Pinpoint the cell where the given text exists, returning its [x, y] midpoint coordinate. 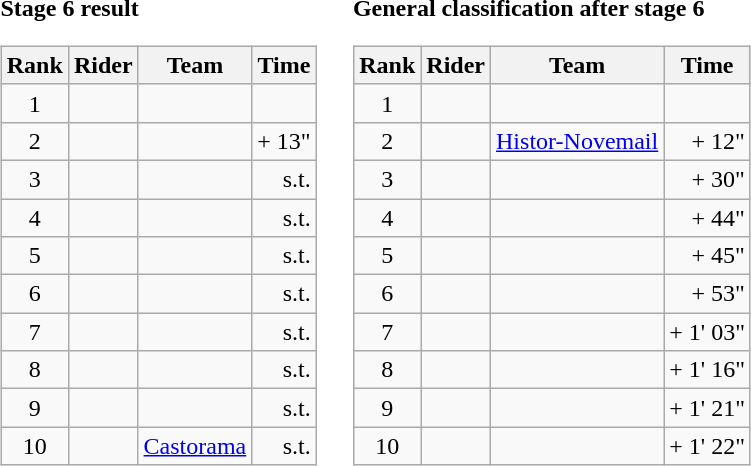
Castorama [195, 446]
+ 13" [284, 141]
+ 1' 22" [708, 446]
+ 1' 21" [708, 408]
+ 44" [708, 217]
+ 53" [708, 294]
+ 1' 16" [708, 370]
Histor-Novemail [578, 141]
+ 30" [708, 179]
+ 1' 03" [708, 332]
+ 12" [708, 141]
+ 45" [708, 256]
